Output the [x, y] coordinate of the center of the cell containing the given text.  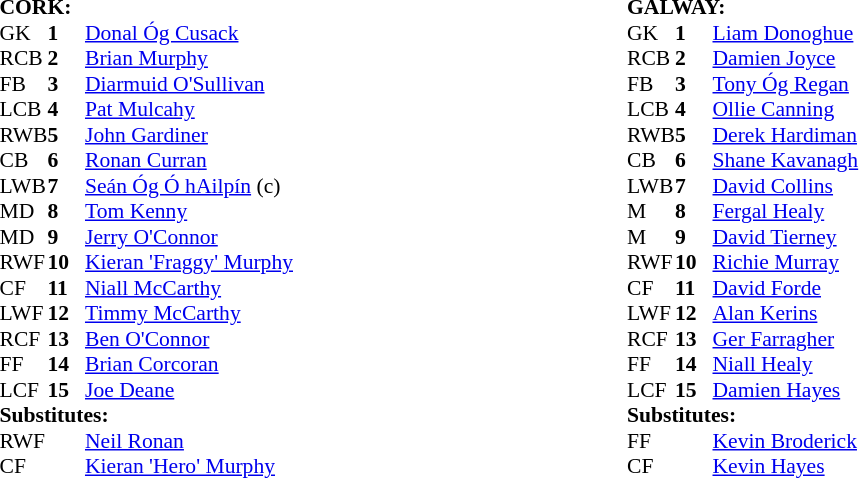
David Tierney [785, 237]
Jerry O'Connor [189, 237]
Kevin Broderick [785, 441]
Tony Óg Regan [785, 84]
Ger Farragher [785, 339]
David Collins [785, 186]
Pat Mulcahy [189, 109]
RCB [651, 59]
Diarmuid O'Sullivan [189, 84]
Liam Donoghue [785, 33]
Timmy McCarthy [189, 313]
LWF [651, 313]
Damien Joyce [785, 59]
Richie Murray [785, 263]
Kieran 'Fraggy' Murphy [189, 263]
John Gardiner [189, 135]
Damien Hayes [785, 390]
RWB [651, 135]
Derek Hardiman [785, 135]
Ollie Canning [785, 109]
Niall McCarthy [189, 288]
Ben O'Connor [189, 339]
CB [651, 161]
LWB [651, 186]
LCB [651, 109]
Ronan Curran [189, 161]
FB [651, 84]
Neil Ronan [189, 441]
Fergal Healy [785, 211]
Tom Kenny [189, 211]
Brian Murphy [189, 59]
RWF [651, 263]
RCF [651, 339]
LCF [651, 390]
Shane Kavanagh [785, 161]
CF [651, 288]
Alan Kerins [785, 313]
Joe Deane [189, 390]
David Forde [785, 288]
Seán Óg Ó hAilpín (c) [189, 186]
Substitutes: [742, 415]
Brian Corcoran [189, 365]
GK [651, 33]
Niall Healy [785, 365]
Donal Óg Cusack [189, 33]
